Return (X, Y) of the center of cell containing provided text 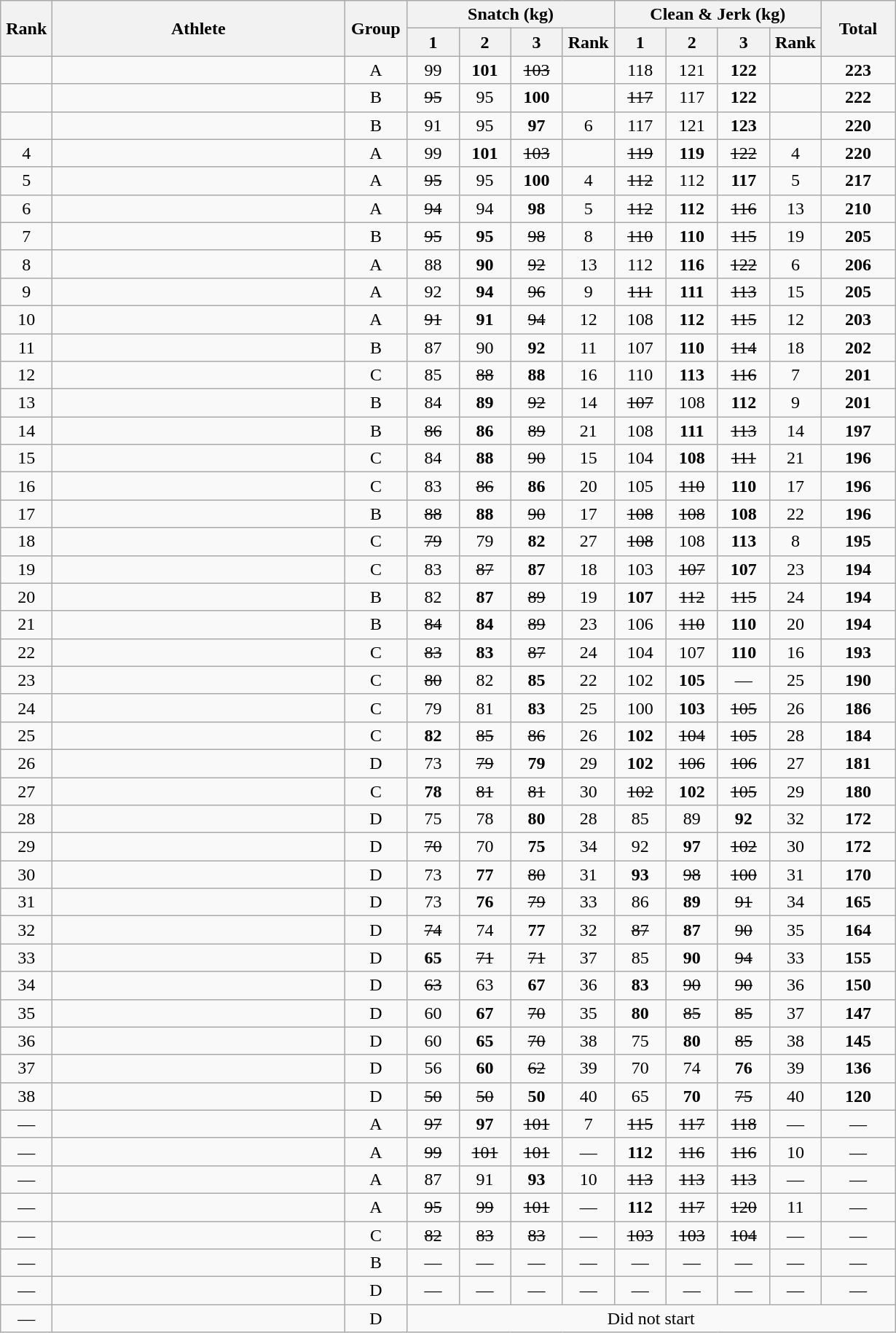
136 (858, 1068)
210 (858, 208)
197 (858, 431)
165 (858, 902)
123 (743, 125)
150 (858, 985)
203 (858, 319)
186 (858, 708)
193 (858, 652)
Group (376, 28)
Total (858, 28)
217 (858, 181)
56 (433, 1068)
Did not start (651, 1318)
170 (858, 875)
145 (858, 1041)
223 (858, 70)
180 (858, 791)
184 (858, 735)
155 (858, 958)
96 (536, 292)
181 (858, 763)
202 (858, 348)
147 (858, 1013)
195 (858, 542)
Clean & Jerk (kg) (718, 15)
206 (858, 264)
190 (858, 680)
164 (858, 930)
114 (743, 348)
222 (858, 98)
Athlete (198, 28)
62 (536, 1068)
Snatch (kg) (511, 15)
